Determine the [X, Y] coordinate at the center of the cell enclosing the given text.  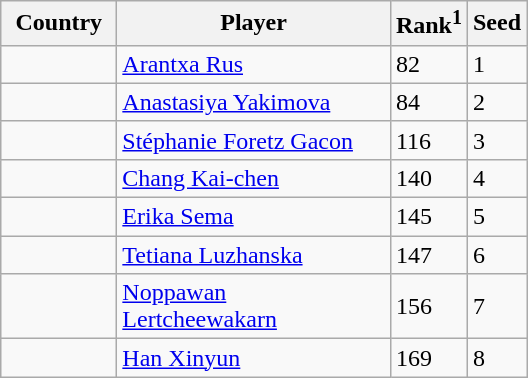
1 [496, 64]
Seed [496, 24]
Rank1 [428, 24]
8 [496, 358]
Han Xinyun [254, 358]
4 [496, 178]
Country [59, 24]
Chang Kai-chen [254, 178]
5 [496, 217]
6 [496, 255]
140 [428, 178]
Stéphanie Foretz Gacon [254, 140]
116 [428, 140]
145 [428, 217]
156 [428, 306]
84 [428, 102]
Anastasiya Yakimova [254, 102]
Erika Sema [254, 217]
7 [496, 306]
Noppawan Lertcheewakarn [254, 306]
Arantxa Rus [254, 64]
3 [496, 140]
Tetiana Luzhanska [254, 255]
147 [428, 255]
82 [428, 64]
169 [428, 358]
2 [496, 102]
Player [254, 24]
